For the text-containing cell, return its midpoint in [X, Y] coordinate format. 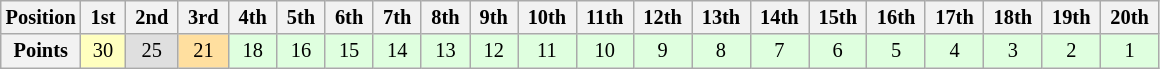
20th [1129, 17]
11th [604, 17]
6 [838, 51]
21 [203, 51]
12th [662, 17]
30 [104, 51]
18 [253, 51]
5th [301, 17]
10 [604, 51]
12 [494, 51]
1 [1129, 51]
19th [1071, 17]
Position [41, 17]
25 [152, 51]
13th [721, 17]
16th [896, 17]
14th [779, 17]
11 [547, 51]
9th [494, 17]
18th [1013, 17]
Points [41, 51]
4th [253, 17]
15 [349, 51]
2 [1071, 51]
1st [104, 17]
7 [779, 51]
17th [954, 17]
9 [662, 51]
15th [838, 17]
3rd [203, 17]
3 [1013, 51]
7th [397, 17]
16 [301, 51]
8th [445, 17]
4 [954, 51]
14 [397, 51]
13 [445, 51]
6th [349, 17]
2nd [152, 17]
5 [896, 51]
10th [547, 17]
8 [721, 51]
